Provide the (X, Y) coordinate of the cell's center where the given text is located.  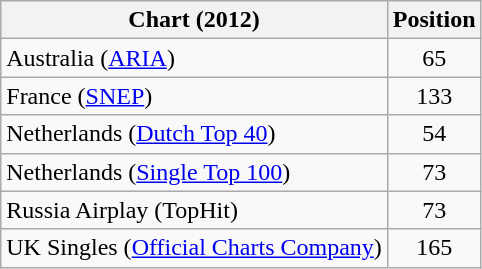
Chart (2012) (194, 20)
France (SNEP) (194, 96)
65 (434, 58)
UK Singles (Official Charts Company) (194, 248)
Position (434, 20)
Russia Airplay (TopHit) (194, 210)
Australia (ARIA) (194, 58)
Netherlands (Single Top 100) (194, 172)
165 (434, 248)
Netherlands (Dutch Top 40) (194, 134)
133 (434, 96)
54 (434, 134)
